Search for the cell housing the specified text and yield its (x, y) center coordinate. 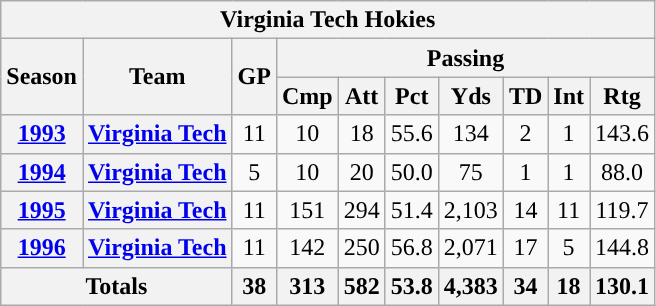
1993 (42, 134)
Virginia Tech Hokies (328, 20)
Totals (116, 286)
4,383 (470, 286)
294 (362, 210)
Rtg (622, 96)
Team (157, 77)
1996 (42, 248)
TD (525, 96)
55.6 (412, 134)
142 (307, 248)
34 (525, 286)
88.0 (622, 172)
17 (525, 248)
Season (42, 77)
Cmp (307, 96)
14 (525, 210)
119.7 (622, 210)
50.0 (412, 172)
38 (254, 286)
2,071 (470, 248)
582 (362, 286)
Pct (412, 96)
134 (470, 134)
1995 (42, 210)
143.6 (622, 134)
53.8 (412, 286)
1994 (42, 172)
75 (470, 172)
20 (362, 172)
51.4 (412, 210)
Att (362, 96)
Yds (470, 96)
2 (525, 134)
GP (254, 77)
130.1 (622, 286)
56.8 (412, 248)
313 (307, 286)
144.8 (622, 248)
151 (307, 210)
Passing (465, 58)
2,103 (470, 210)
Int (569, 96)
250 (362, 248)
